Identify which cell holds the provided text, then report its (X, Y) central coordinate. 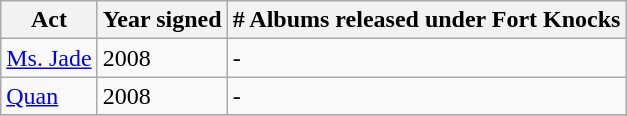
Act (49, 20)
Ms. Jade (49, 58)
# Albums released under Fort Knocks (426, 20)
Year signed (162, 20)
Quan (49, 96)
